For the text-containing cell, return its midpoint in (X, Y) coordinate format. 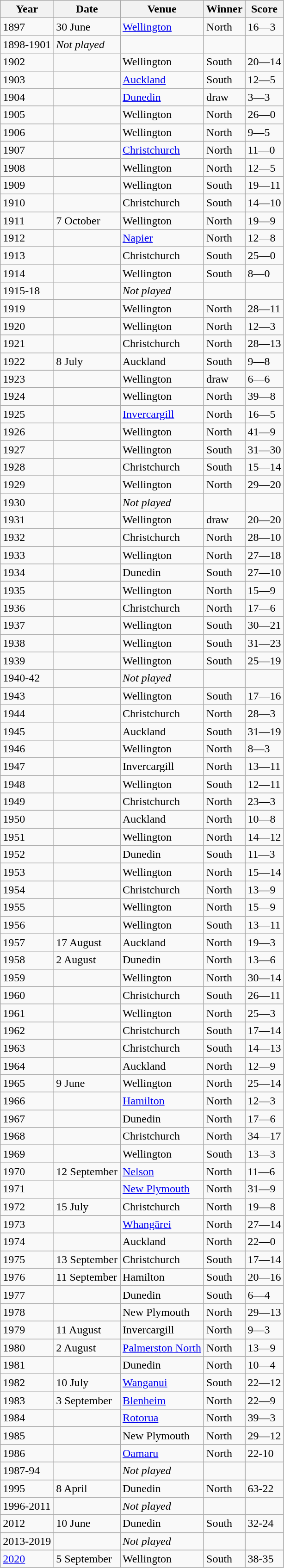
1922 (27, 361)
22—9 (265, 1401)
1984 (27, 1418)
1926 (27, 432)
1908 (27, 167)
16—3 (265, 27)
1955 (27, 907)
Palmerston North (162, 1348)
19—9 (265, 221)
1965 (27, 1084)
1959 (27, 978)
10—4 (265, 1365)
1957 (27, 942)
9—3 (265, 1330)
1972 (27, 1207)
29—12 (265, 1436)
1936 (27, 608)
16—5 (265, 414)
19—8 (265, 1207)
1949 (27, 802)
9—8 (265, 361)
9 June (87, 1084)
1981 (27, 1365)
1986 (27, 1453)
1960 (27, 995)
Blenheim (162, 1401)
20—16 (265, 1277)
Oamaru (162, 1453)
22—0 (265, 1242)
1964 (27, 1066)
1968 (27, 1136)
1921 (27, 344)
1969 (27, 1154)
1962 (27, 1030)
27—18 (265, 555)
1902 (27, 62)
1940-42 (27, 678)
1966 (27, 1101)
28—10 (265, 538)
1929 (27, 484)
14—13 (265, 1048)
6—6 (265, 379)
Date (87, 9)
1907 (27, 150)
1937 (27, 626)
1909 (27, 185)
1983 (27, 1401)
1910 (27, 203)
1932 (27, 538)
8 July (87, 361)
2020 (27, 1559)
Winner (225, 9)
1952 (27, 855)
10 July (87, 1383)
1978 (27, 1312)
11 August (87, 1330)
13—3 (265, 1154)
1971 (27, 1189)
Venue (162, 9)
12 September (87, 1171)
2013-2019 (27, 1541)
1928 (27, 467)
12—11 (265, 784)
1898-1901 (27, 44)
1973 (27, 1224)
1987-94 (27, 1471)
1954 (27, 890)
25—19 (265, 661)
1944 (27, 713)
14—12 (265, 837)
1906 (27, 132)
25—0 (265, 256)
2012 (27, 1524)
1976 (27, 1277)
1945 (27, 731)
Year (27, 9)
1948 (27, 784)
1919 (27, 309)
1912 (27, 238)
30—21 (265, 626)
8 April (87, 1488)
1953 (27, 872)
1897 (27, 27)
15 July (87, 1207)
1996-2011 (27, 1506)
1977 (27, 1295)
5 September (87, 1559)
1946 (27, 749)
1938 (27, 643)
1975 (27, 1259)
9—5 (265, 132)
28—3 (265, 713)
10—8 (265, 819)
26—0 (265, 115)
1982 (27, 1383)
11—0 (265, 150)
11—3 (265, 855)
1903 (27, 80)
28—13 (265, 344)
1915-18 (27, 291)
1974 (27, 1242)
Wanganui (162, 1383)
Nelson (162, 1171)
63-22 (265, 1488)
1931 (27, 520)
3 September (87, 1401)
1995 (27, 1488)
20—14 (265, 62)
12—8 (265, 238)
29—13 (265, 1312)
25—14 (265, 1084)
1913 (27, 256)
13—6 (265, 960)
1935 (27, 590)
19—11 (265, 185)
34—17 (265, 1136)
30 June (87, 27)
1956 (27, 925)
1943 (27, 696)
14—10 (265, 203)
1979 (27, 1330)
7 October (87, 221)
1934 (27, 573)
Whangārei (162, 1224)
17 August (87, 942)
1925 (27, 414)
23—3 (265, 802)
1967 (27, 1119)
22—12 (265, 1383)
11 September (87, 1277)
32-24 (265, 1524)
Score (265, 9)
1951 (27, 837)
27—14 (265, 1224)
1933 (27, 555)
1923 (27, 379)
31—19 (265, 731)
27—10 (265, 573)
31—30 (265, 449)
Rotorua (162, 1418)
22-10 (265, 1453)
17—16 (265, 696)
10 June (87, 1524)
1963 (27, 1048)
6—4 (265, 1295)
11—6 (265, 1171)
39—8 (265, 397)
1905 (27, 115)
1920 (27, 326)
1985 (27, 1436)
8—0 (265, 273)
1914 (27, 273)
30—14 (265, 978)
31—9 (265, 1189)
19—3 (265, 942)
28—11 (265, 309)
26—11 (265, 995)
Napier (162, 238)
1970 (27, 1171)
20—20 (265, 520)
1924 (27, 397)
31—23 (265, 643)
1961 (27, 1013)
1947 (27, 766)
8—3 (265, 749)
41—9 (265, 432)
1927 (27, 449)
12—9 (265, 1066)
1930 (27, 502)
29—20 (265, 484)
25—3 (265, 1013)
1939 (27, 661)
1958 (27, 960)
1980 (27, 1348)
3—3 (265, 97)
39—3 (265, 1418)
38-35 (265, 1559)
1904 (27, 97)
1911 (27, 221)
13 September (87, 1259)
1950 (27, 819)
